Extract the [x, y] coordinate from the center of the cell holding the provided text.  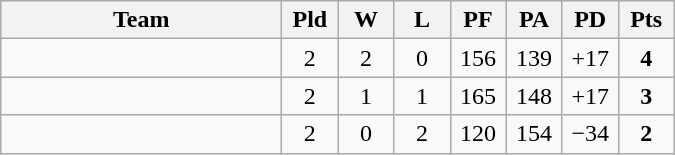
PD [590, 20]
148 [534, 96]
PA [534, 20]
Pld [310, 20]
Pts [646, 20]
154 [534, 134]
L [422, 20]
4 [646, 58]
PF [478, 20]
Team [142, 20]
156 [478, 58]
−34 [590, 134]
120 [478, 134]
165 [478, 96]
W [366, 20]
3 [646, 96]
139 [534, 58]
